Identify which cell holds the provided text, then report its [X, Y] central coordinate. 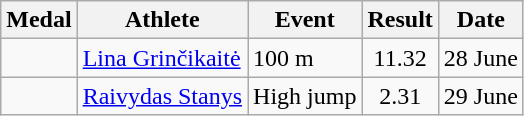
High jump [305, 96]
Lina Grinčikaitė [162, 58]
2.31 [400, 96]
Raivydas Stanys [162, 96]
Medal [39, 20]
100 m [305, 58]
Date [480, 20]
29 June [480, 96]
Result [400, 20]
11.32 [400, 58]
Athlete [162, 20]
Event [305, 20]
28 June [480, 58]
